Extract the (X, Y) coordinate from the center of the cell holding the provided text.  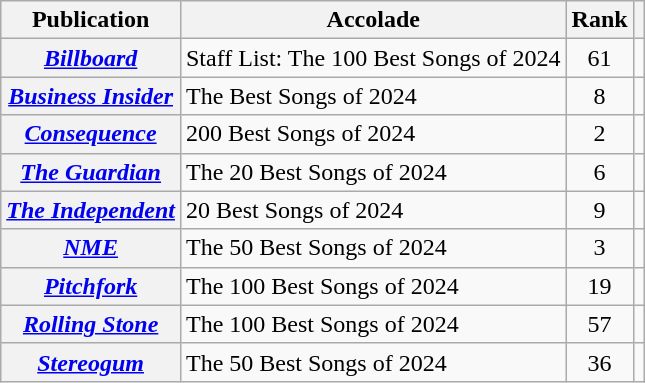
Billboard (91, 58)
Rolling Stone (91, 324)
36 (600, 362)
6 (600, 172)
Rank (600, 20)
8 (600, 96)
20 Best Songs of 2024 (373, 210)
200 Best Songs of 2024 (373, 134)
The Independent (91, 210)
61 (600, 58)
Business Insider (91, 96)
The Guardian (91, 172)
2 (600, 134)
Accolade (373, 20)
9 (600, 210)
Consequence (91, 134)
57 (600, 324)
NME (91, 248)
The Best Songs of 2024 (373, 96)
19 (600, 286)
3 (600, 248)
Publication (91, 20)
The 20 Best Songs of 2024 (373, 172)
Stereogum (91, 362)
Pitchfork (91, 286)
Staff List: The 100 Best Songs of 2024 (373, 58)
